Capture the cell that displays the provided text and extract its [X, Y] central coordinate. 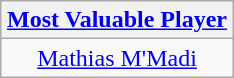
Most Valuable Player [116, 20]
Mathias M'Madi [116, 58]
